Pinpoint the cell where the given text exists, returning its (X, Y) midpoint coordinate. 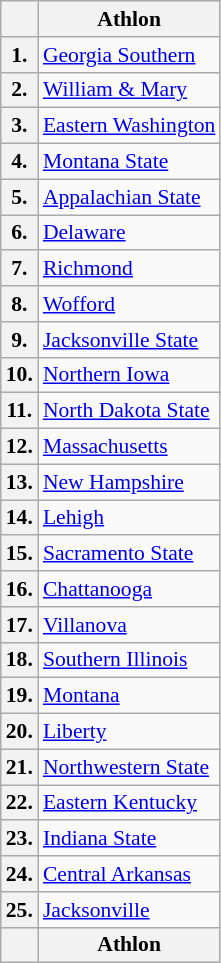
7. (20, 269)
Lehigh (129, 518)
19. (20, 696)
Wofford (129, 304)
Appalachian State (129, 197)
15. (20, 554)
4. (20, 162)
13. (20, 482)
Jacksonville State (129, 340)
23. (20, 839)
2. (20, 90)
21. (20, 767)
Eastern Kentucky (129, 803)
Liberty (129, 732)
Jacksonville (129, 910)
Eastern Washington (129, 126)
18. (20, 660)
Northern Iowa (129, 375)
Massachusetts (129, 447)
William & Mary (129, 90)
22. (20, 803)
25. (20, 910)
9. (20, 340)
10. (20, 375)
Southern Illinois (129, 660)
20. (20, 732)
Sacramento State (129, 554)
Northwestern State (129, 767)
14. (20, 518)
12. (20, 447)
Central Arkansas (129, 874)
24. (20, 874)
11. (20, 411)
1. (20, 55)
Montana (129, 696)
3. (20, 126)
Indiana State (129, 839)
Delaware (129, 233)
Villanova (129, 625)
6. (20, 233)
5. (20, 197)
Montana State (129, 162)
New Hampshire (129, 482)
8. (20, 304)
Georgia Southern (129, 55)
17. (20, 625)
Chattanooga (129, 589)
North Dakota State (129, 411)
Richmond (129, 269)
16. (20, 589)
